Return [x, y] of the center of cell containing provided text 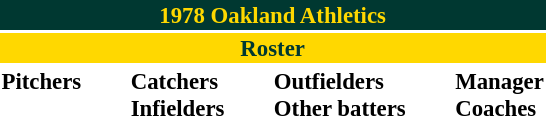
1978 Oakland Athletics [272, 15]
Roster [272, 48]
